Find where the given text appears and provide that cell's center as (X, Y) coordinate. 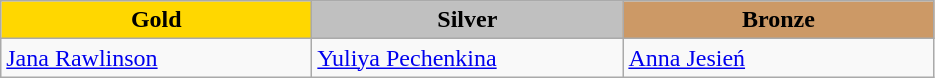
Gold (156, 20)
Silver (468, 20)
Jana Rawlinson (156, 58)
Yuliya Pechenkina (468, 58)
Anna Jesień (778, 58)
Bronze (778, 20)
